Extract the (X, Y) coordinate from the center of the cell holding the provided text.  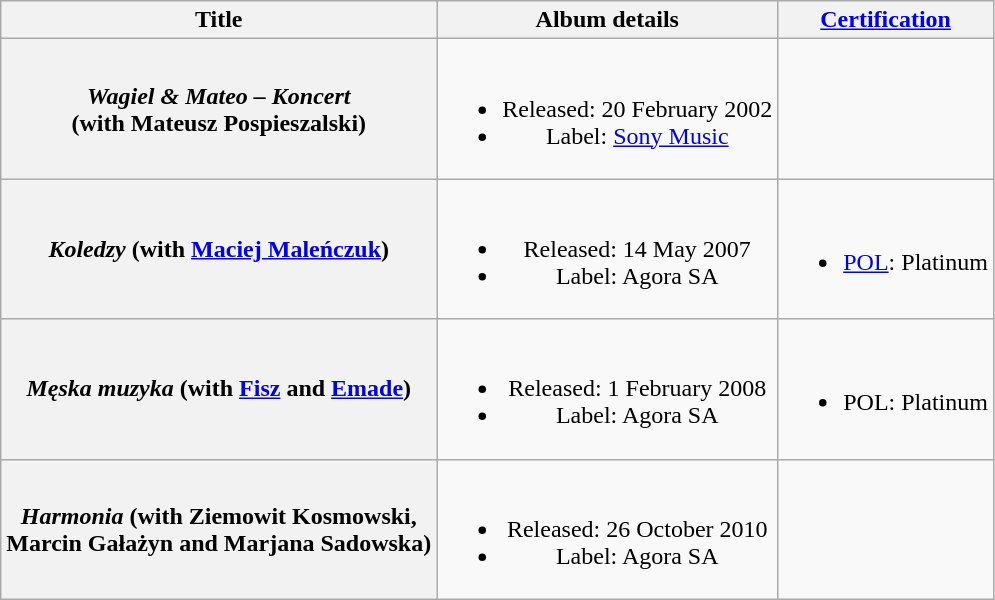
Koledzy (with Maciej Maleńczuk) (219, 249)
Wagiel & Mateo – Koncert(with Mateusz Pospieszalski) (219, 109)
Released: 26 October 2010Label: Agora SA (608, 529)
Released: 1 February 2008Label: Agora SA (608, 389)
Title (219, 20)
Released: 20 February 2002Label: Sony Music (608, 109)
Album details (608, 20)
Męska muzyka (with Fisz and Emade) (219, 389)
Harmonia (with Ziemowit Kosmowski,Marcin Gałażyn and Marjana Sadowska) (219, 529)
Certification (886, 20)
Released: 14 May 2007Label: Agora SA (608, 249)
